Pinpoint the cell where the given text exists, returning its (X, Y) midpoint coordinate. 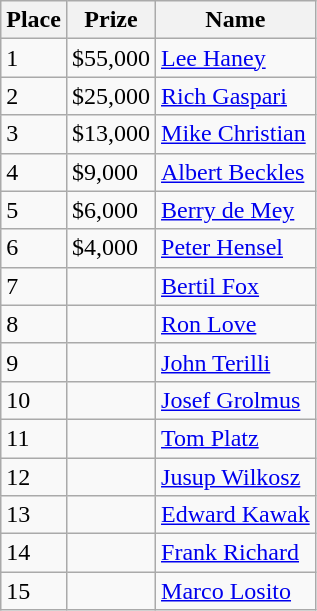
4 (34, 172)
10 (34, 400)
Marco Losito (236, 591)
John Terilli (236, 362)
Bertil Fox (236, 286)
6 (34, 248)
1 (34, 58)
9 (34, 362)
Frank Richard (236, 553)
14 (34, 553)
$6,000 (110, 210)
Albert Beckles (236, 172)
Edward Kawak (236, 515)
13 (34, 515)
15 (34, 591)
2 (34, 96)
Place (34, 20)
$9,000 (110, 172)
Josef Grolmus (236, 400)
Rich Gaspari (236, 96)
Peter Hensel (236, 248)
7 (34, 286)
11 (34, 438)
$55,000 (110, 58)
Berry de Mey (236, 210)
Name (236, 20)
Mike Christian (236, 134)
3 (34, 134)
12 (34, 477)
8 (34, 324)
Jusup Wilkosz (236, 477)
Prize (110, 20)
$4,000 (110, 248)
Tom Platz (236, 438)
$13,000 (110, 134)
5 (34, 210)
Lee Haney (236, 58)
$25,000 (110, 96)
Ron Love (236, 324)
